Detect which cell encompasses the target text, then output its [x, y] center coordinate. 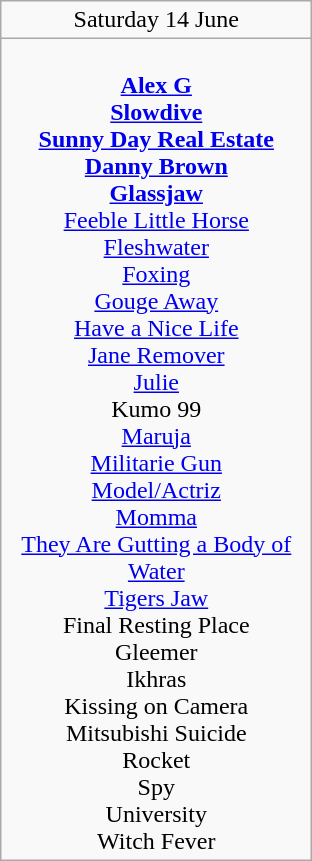
Saturday 14 June [156, 20]
